Capture the cell that displays the provided text and extract its [x, y] central coordinate. 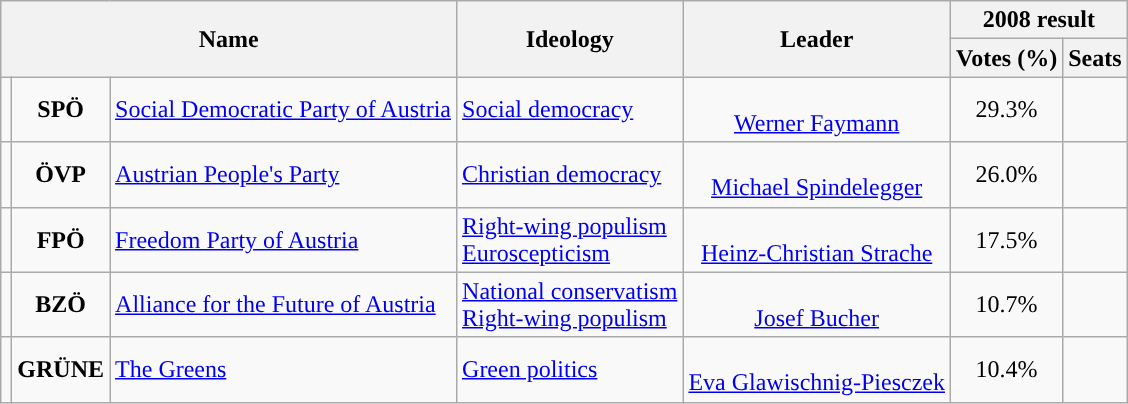
ÖVP [61, 174]
BZÖ [61, 304]
Heinz-Christian Strache [817, 240]
Right-wing populismEuroscepticism [570, 240]
Name [229, 39]
Seats [1095, 58]
2008 result [1040, 20]
Votes (%) [1007, 58]
Alliance for the Future of Austria [284, 304]
Leader [817, 39]
10.7% [1007, 304]
FPÖ [61, 240]
10.4% [1007, 370]
GRÜNE [61, 370]
Michael Spindelegger [817, 174]
The Greens [284, 370]
29.3% [1007, 110]
26.0% [1007, 174]
Social democracy [570, 110]
Austrian People's Party [284, 174]
Josef Bucher [817, 304]
17.5% [1007, 240]
Green politics [570, 370]
Werner Faymann [817, 110]
Eva Glawischnig-Piesczek [817, 370]
Ideology [570, 39]
SPÖ [61, 110]
Freedom Party of Austria [284, 240]
Social Democratic Party of Austria [284, 110]
Christian democracy [570, 174]
National conservatismRight-wing populism [570, 304]
